Search for the cell housing the specified text and yield its [X, Y] center coordinate. 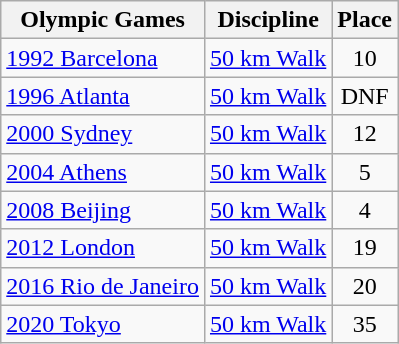
5 [365, 172]
2000 Sydney [103, 134]
1992 Barcelona [103, 58]
10 [365, 58]
DNF [365, 96]
1996 Atlanta [103, 96]
2004 Athens [103, 172]
Place [365, 20]
Discipline [268, 20]
35 [365, 324]
19 [365, 248]
4 [365, 210]
12 [365, 134]
Olympic Games [103, 20]
2016 Rio de Janeiro [103, 286]
2012 London [103, 248]
2020 Tokyo [103, 324]
2008 Beijing [103, 210]
20 [365, 286]
